Search for the cell housing the specified text and yield its (X, Y) center coordinate. 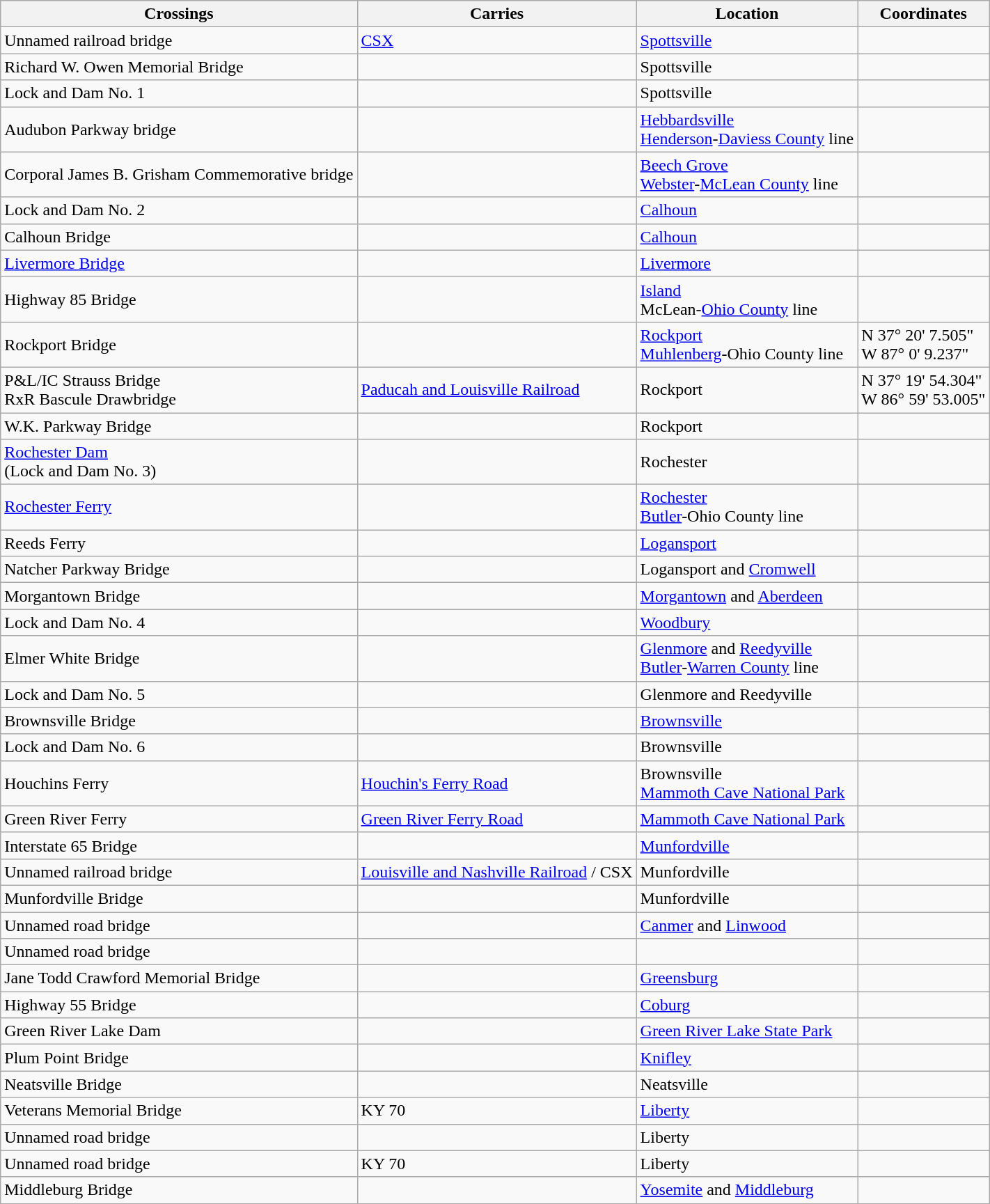
Lock and Dam No. 2 (179, 210)
Brownsville Mammoth Cave National Park (747, 783)
Highway 55 Bridge (179, 1005)
Glenmore and Reedyville (747, 694)
Canmer and Linwood (747, 925)
N 37° 20' 7.505"W 87° 0' 9.237" (923, 344)
Beech Grove Webster-McLean County line (747, 174)
Greensburg (747, 978)
W.K. Parkway Bridge (179, 425)
Audubon Parkway bridge (179, 130)
Neatsville (747, 1084)
Rochester Dam (Lock and Dam No. 3) (179, 462)
N 37° 19' 54.304"W 86° 59' 53.005" (923, 390)
Munfordville Bridge (179, 898)
Rockport Muhlenberg-Ohio County line (747, 344)
Livermore (747, 263)
Lock and Dam No. 5 (179, 694)
Yosemite and Middleburg (747, 1190)
Location (747, 14)
Corporal James B. Grisham Commemorative bridge (179, 174)
Glenmore and Reedyville Butler-Warren County line (747, 659)
Green River Lake Dam (179, 1031)
Green River Ferry (179, 819)
Mammoth Cave National Park (747, 819)
Livermore Bridge (179, 263)
Louisville and Nashville Railroad / CSX (497, 872)
Richard W. Owen Memorial Bridge (179, 67)
Lock and Dam No. 6 (179, 747)
Rochester Ferry (179, 507)
Lock and Dam No. 4 (179, 623)
Rockport Bridge (179, 344)
Interstate 65 Bridge (179, 845)
Veterans Memorial Bridge (179, 1111)
Paducah and Louisville Railroad (497, 390)
Woodbury (747, 623)
Green River Ferry Road (497, 819)
Elmer White Bridge (179, 659)
Natcher Parkway Bridge (179, 570)
P&L/IC Strauss BridgeRxR Bascule Drawbridge (179, 390)
CSX (497, 40)
Island McLean-Ohio County line (747, 299)
Crossings (179, 14)
Hebbardsville Henderson-Daviess County line (747, 130)
Neatsville Bridge (179, 1084)
Jane Todd Crawford Memorial Bridge (179, 978)
Rochester Butler-Ohio County line (747, 507)
Reeds Ferry (179, 543)
Middleburg Bridge (179, 1190)
Highway 85 Bridge (179, 299)
Carries (497, 14)
Coordinates (923, 14)
Plum Point Bridge (179, 1058)
Morgantown Bridge (179, 596)
Knifley (747, 1058)
Logansport and Cromwell (747, 570)
Rochester (747, 462)
Green River Lake State Park (747, 1031)
Coburg (747, 1005)
Brownsville Bridge (179, 721)
Houchins Ferry (179, 783)
Logansport (747, 543)
Calhoun Bridge (179, 237)
Morgantown and Aberdeen (747, 596)
Lock and Dam No. 1 (179, 93)
Houchin's Ferry Road (497, 783)
